Scan for the cell matching the given text and deliver its (X, Y) coordinate at center. 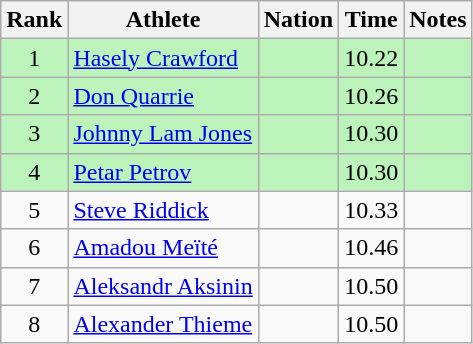
3 (34, 134)
5 (34, 210)
7 (34, 286)
Time (372, 20)
1 (34, 58)
Aleksandr Aksinin (163, 286)
Amadou Meïté (163, 248)
Don Quarrie (163, 96)
Johnny Lam Jones (163, 134)
2 (34, 96)
10.46 (372, 248)
Notes (438, 20)
10.22 (372, 58)
Alexander Thieme (163, 324)
Petar Petrov (163, 172)
10.26 (372, 96)
Hasely Crawford (163, 58)
Athlete (163, 20)
10.33 (372, 210)
Rank (34, 20)
6 (34, 248)
Nation (298, 20)
Steve Riddick (163, 210)
4 (34, 172)
8 (34, 324)
